Identify which cell holds the provided text, then report its (X, Y) central coordinate. 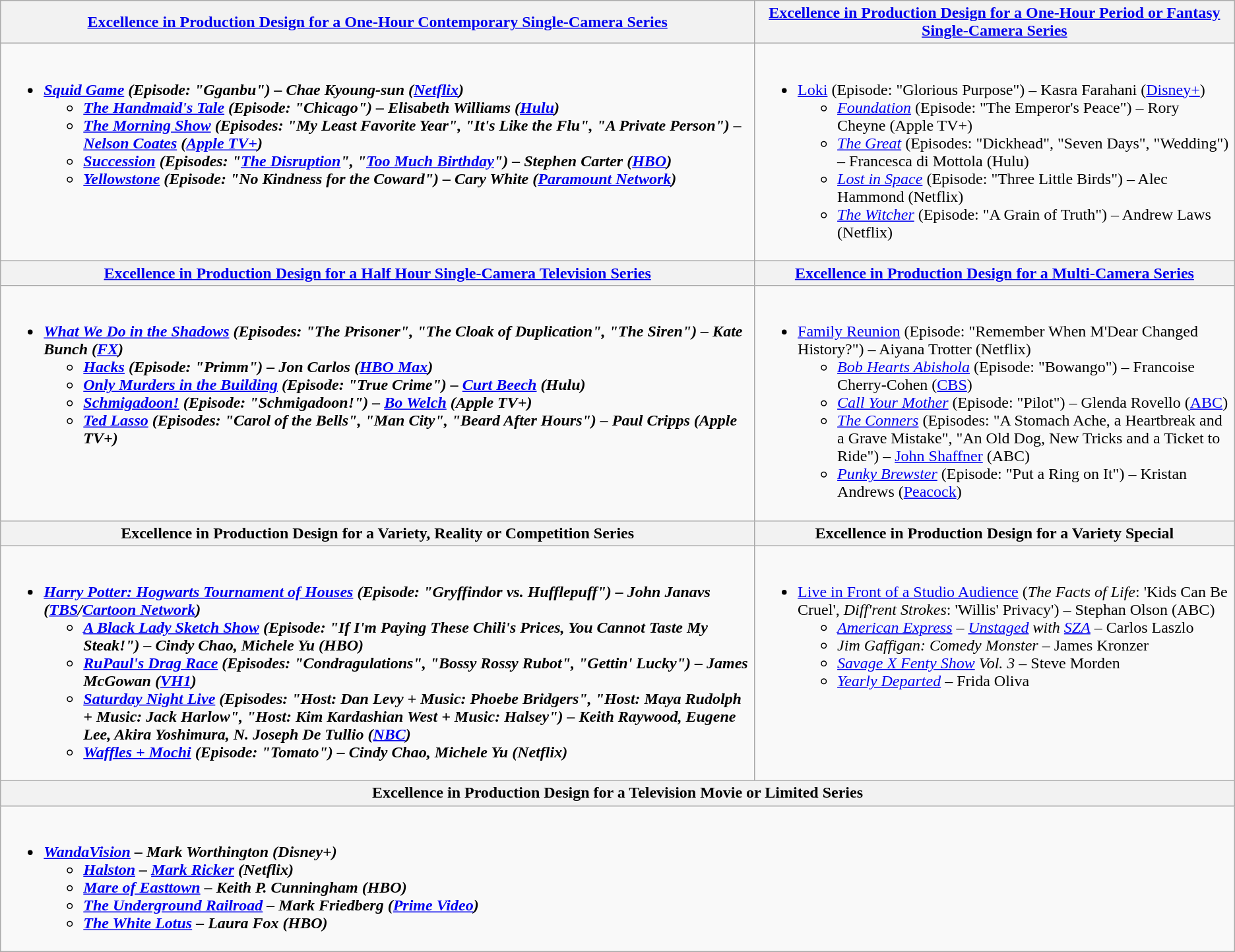
Excellence in Production Design for a One-Hour Period or Fantasy Single-Camera Series (995, 22)
Excellence in Production Design for a Variety Special (995, 533)
Excellence in Production Design for a Television Movie or Limited Series (617, 793)
Excellence in Production Design for a Half Hour Single-Camera Television Series (377, 273)
Excellence in Production Design for a One-Hour Contemporary Single-Camera Series (377, 22)
Excellence in Production Design for a Multi-Camera Series (995, 273)
Excellence in Production Design for a Variety, Reality or Competition Series (377, 533)
